Detect which cell encompasses the target text, then output its (x, y) center coordinate. 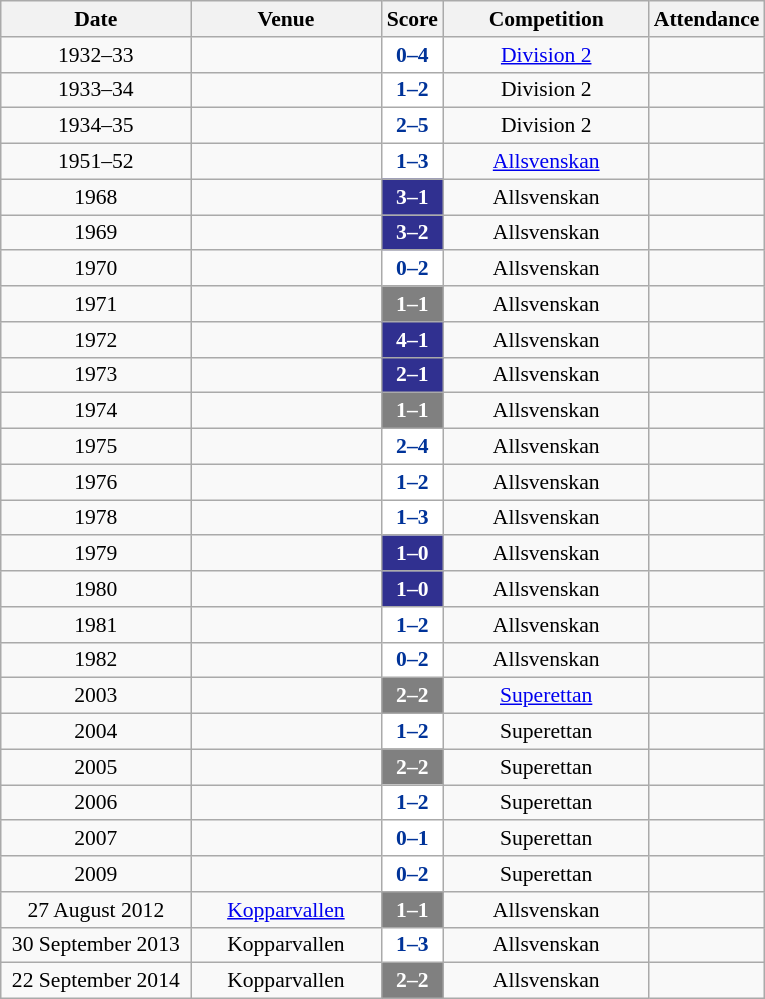
2–4 (412, 447)
0–1 (412, 839)
1934–35 (96, 126)
22 September 2014 (96, 981)
2–5 (412, 126)
2007 (96, 839)
2–1 (412, 375)
27 August 2012 (96, 910)
1933–34 (96, 90)
1975 (96, 447)
Competition (546, 19)
1932–33 (96, 55)
1969 (96, 233)
1976 (96, 482)
1978 (96, 518)
2006 (96, 803)
30 September 2013 (96, 945)
2005 (96, 767)
3–2 (412, 233)
1981 (96, 625)
1980 (96, 589)
1979 (96, 554)
1973 (96, 375)
0–4 (412, 55)
1951–52 (96, 162)
Date (96, 19)
1968 (96, 197)
2009 (96, 874)
Score (412, 19)
1982 (96, 660)
1972 (96, 340)
2003 (96, 696)
Attendance (707, 19)
4–1 (412, 340)
2004 (96, 732)
3–1 (412, 197)
Venue (286, 19)
1971 (96, 304)
1974 (96, 411)
1970 (96, 269)
